For the text-containing cell, return its midpoint in (X, Y) coordinate format. 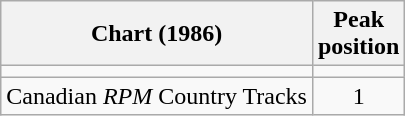
1 (358, 96)
Peakposition (358, 34)
Chart (1986) (157, 34)
Canadian RPM Country Tracks (157, 96)
